Pinpoint the cell where the given text exists, returning its (x, y) midpoint coordinate. 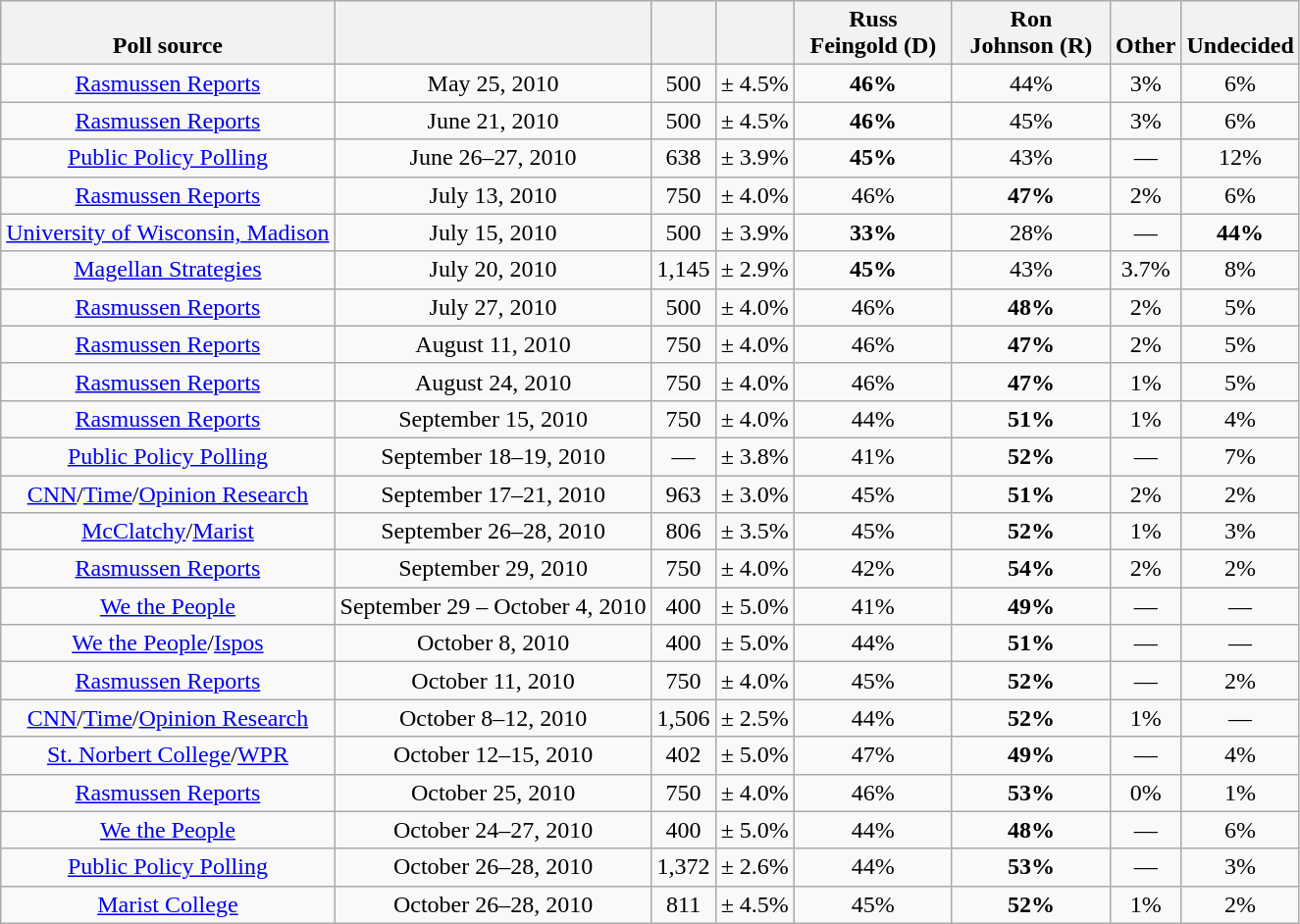
August 24, 2010 (493, 382)
August 11, 2010 (493, 344)
July 20, 2010 (493, 270)
September 18–19, 2010 (493, 456)
± 2.6% (754, 867)
1,372 (683, 867)
September 15, 2010 (493, 419)
October 12–15, 2010 (493, 755)
RonJohnson (R) (1030, 33)
± 2.9% (754, 270)
September 29, 2010 (493, 569)
402 (683, 755)
42% (873, 569)
638 (683, 158)
October 8, 2010 (493, 643)
54% (1030, 569)
811 (683, 904)
8% (1240, 270)
12% (1240, 158)
Marist College (168, 904)
May 25, 2010 (493, 83)
Magellan Strategies (168, 270)
July 15, 2010 (493, 232)
October 11, 2010 (493, 681)
October 24–27, 2010 (493, 830)
3.7% (1145, 270)
± 3.8% (754, 456)
St. Norbert College/WPR (168, 755)
October 8–12, 2010 (493, 718)
September 17–21, 2010 (493, 493)
July 27, 2010 (493, 307)
28% (1030, 232)
Poll source (168, 33)
October 25, 2010 (493, 793)
June 21, 2010 (493, 121)
Undecided (1240, 33)
RussFeingold (D) (873, 33)
0% (1145, 793)
September 29 – October 4, 2010 (493, 606)
7% (1240, 456)
We the People/Ispos (168, 643)
1,145 (683, 270)
± 3.0% (754, 493)
33% (873, 232)
1,506 (683, 718)
± 2.5% (754, 718)
September 26–28, 2010 (493, 532)
Other (1145, 33)
± 3.5% (754, 532)
McClatchy/Marist (168, 532)
University of Wisconsin, Madison (168, 232)
963 (683, 493)
June 26–27, 2010 (493, 158)
806 (683, 532)
July 13, 2010 (493, 195)
